Search for the cell housing the specified text and yield its (x, y) center coordinate. 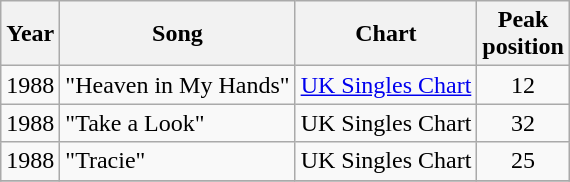
32 (523, 123)
"Tracie" (178, 161)
25 (523, 161)
"Take a Look" (178, 123)
Year (30, 34)
Chart (386, 34)
Peakposition (523, 34)
Song (178, 34)
12 (523, 85)
"Heaven in My Hands" (178, 85)
